Scan for the cell matching the given text and deliver its [X, Y] coordinate at center. 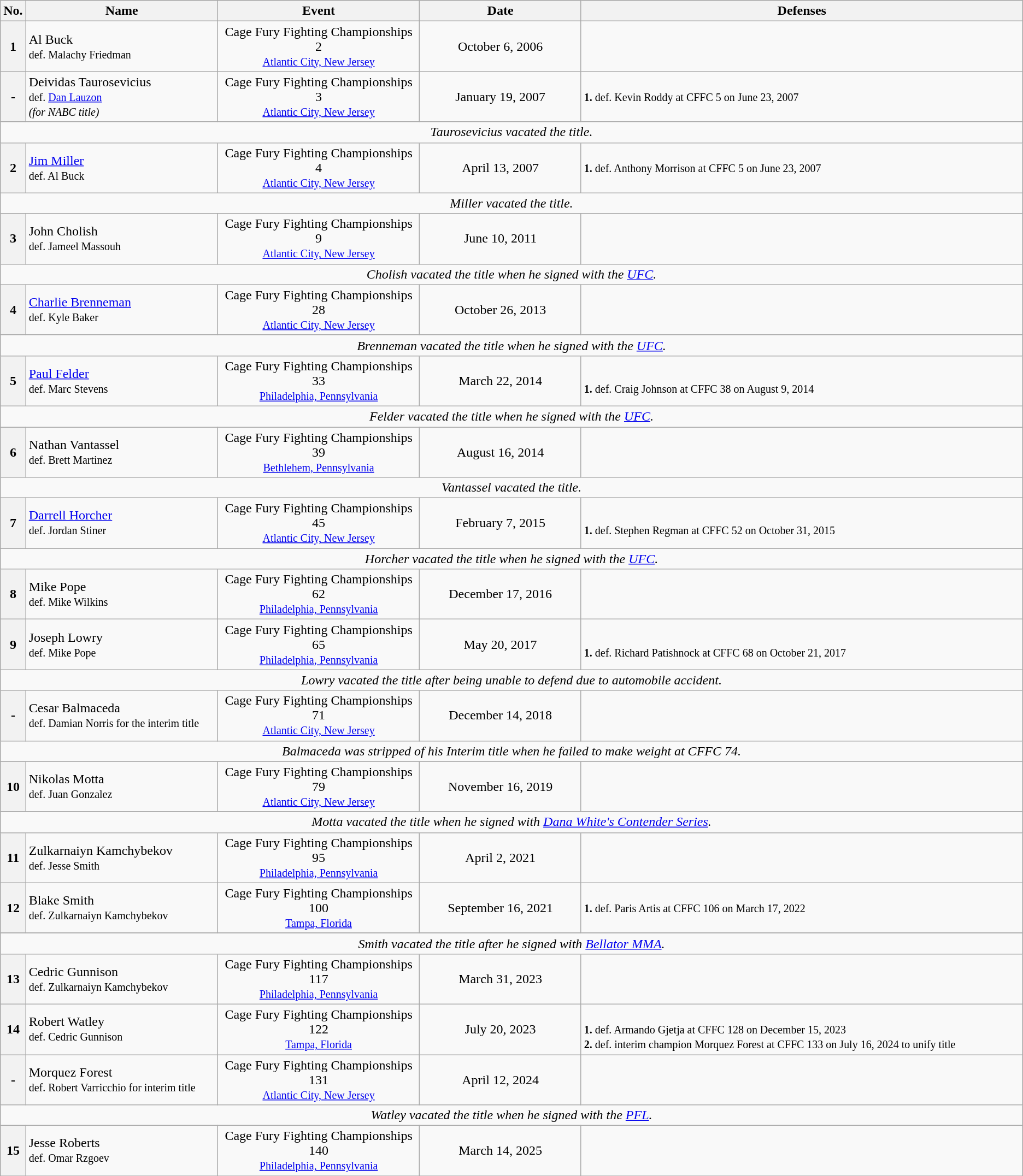
Cage Fury Fighting Championships 140Philadelphia, Pennsylvania [319, 1151]
Cage Fury Fighting Championships 79Atlantic City, New Jersey [319, 787]
13 [13, 979]
John Cholishdef. Jameel Massouh [121, 239]
Paul Felderdef. Marc Stevens [121, 381]
April 13, 2007 [501, 168]
1. def. Stephen Regman at CFFC 52 on October 31, 2015 [802, 523]
April 2, 2021 [501, 858]
9 [13, 645]
November 16, 2019 [501, 787]
Nikolas Mottadef. Juan Gonzalez [121, 787]
May 20, 2017 [501, 645]
Mike Popedef. Mike Wilkins [121, 594]
2 [13, 168]
8 [13, 594]
February 7, 2015 [501, 523]
Joseph Lowrydef. Mike Pope [121, 645]
June 10, 2011 [501, 239]
October 26, 2013 [501, 310]
December 14, 2018 [501, 716]
Cage Fury Fighting Championships 131Atlantic City, New Jersey [319, 1079]
August 16, 2014 [501, 452]
Cedric Gunnisondef. Zulkarnaiyn Kamchybekov [121, 979]
October 6, 2006 [501, 46]
Brenneman vacated the title when he signed with the UFC. [511, 345]
Cesar Balmacedadef. Damian Norris for the interim title [121, 716]
Event [319, 11]
10 [13, 787]
Cage Fury Fighting Championships 117Philadelphia, Pennsylvania [319, 979]
September 16, 2021 [501, 908]
Miller vacated the title. [511, 203]
Cage Fury Fighting Championships 71Atlantic City, New Jersey [319, 716]
1. def. Richard Patishnock at CFFC 68 on October 21, 2017 [802, 645]
Robert Watleydef. Cedric Gunnison [121, 1029]
Cage Fury Fighting Championships 100Tampa, Florida [319, 908]
Smith vacated the title after he signed with Bellator MMA. [511, 943]
Cage Fury Fighting Championships 65Philadelphia, Pennsylvania [319, 645]
Taurosevicius vacated the title. [511, 132]
Cage Fury Fighting Championships 122Tampa, Florida [319, 1029]
Jim Millerdef. Al Buck [121, 168]
Nathan Vantasseldef. Brett Martinez [121, 452]
Charlie Brennemandef. Kyle Baker [121, 310]
Vantassel vacated the title. [511, 488]
Cage Fury Fighting Championships 62Philadelphia, Pennsylvania [319, 594]
Watley vacated the title when he signed with the PFL. [511, 1115]
Deividas Taurosevicius def. Dan Lauzon (for NABC title) [121, 97]
1 [13, 46]
1. def. Kevin Roddy at CFFC 5 on June 23, 2007 [802, 97]
1. def. Craig Johnson at CFFC 38 on August 9, 2014 [802, 381]
April 12, 2024 [501, 1079]
Motta vacated the title when he signed with Dana White's Contender Series. [511, 822]
Darrell Horcherdef. Jordan Stiner [121, 523]
Date [501, 11]
3 [13, 239]
12 [13, 908]
7 [13, 523]
Cage Fury Fighting Championships 45Atlantic City, New Jersey [319, 523]
Al Buckdef. Malachy Friedman [121, 46]
December 17, 2016 [501, 594]
11 [13, 858]
Cage Fury Fighting Championships 33Philadelphia, Pennsylvania [319, 381]
Cage Fury Fighting Championships 3Atlantic City, New Jersey [319, 97]
Lowry vacated the title after being unable to defend due to automobile accident. [511, 680]
Zulkarnaiyn Kamchybekovdef. Jesse Smith [121, 858]
1. def. Paris Artis at CFFC 106 on March 17, 2022 [802, 908]
Cage Fury Fighting Championships 2Atlantic City, New Jersey [319, 46]
March 14, 2025 [501, 1151]
15 [13, 1151]
Balmaceda was stripped of his Interim title when he failed to make weight at CFFC 74. [511, 751]
Blake Smithdef. Zulkarnaiyn Kamchybekov [121, 908]
Horcher vacated the title when he signed with the UFC. [511, 559]
Defenses [802, 11]
14 [13, 1029]
July 20, 2023 [501, 1029]
March 31, 2023 [501, 979]
6 [13, 452]
Name [121, 11]
Jesse Robertsdef. Omar Rzgoev [121, 1151]
Cholish vacated the title when he signed with the UFC. [511, 274]
No. [13, 11]
1. def. Armando Gjetja at CFFC 128 on December 15, 2023 2. def. interim champion Morquez Forest at CFFC 133 on July 16, 2024 to unify title [802, 1029]
Cage Fury Fighting Championships 39Bethlehem, Pennsylvania [319, 452]
Cage Fury Fighting Championships 95Philadelphia, Pennsylvania [319, 858]
March 22, 2014 [501, 381]
January 19, 2007 [501, 97]
4 [13, 310]
Morquez Forestdef. Robert Varricchio for interim title [121, 1079]
Felder vacated the title when he signed with the UFC. [511, 416]
Cage Fury Fighting Championships 28Atlantic City, New Jersey [319, 310]
1. def. Anthony Morrison at CFFC 5 on June 23, 2007 [802, 168]
Cage Fury Fighting Championships 9Atlantic City, New Jersey [319, 239]
Cage Fury Fighting Championships 4Atlantic City, New Jersey [319, 168]
5 [13, 381]
